Find where the given text appears and provide that cell's center as (x, y) coordinate. 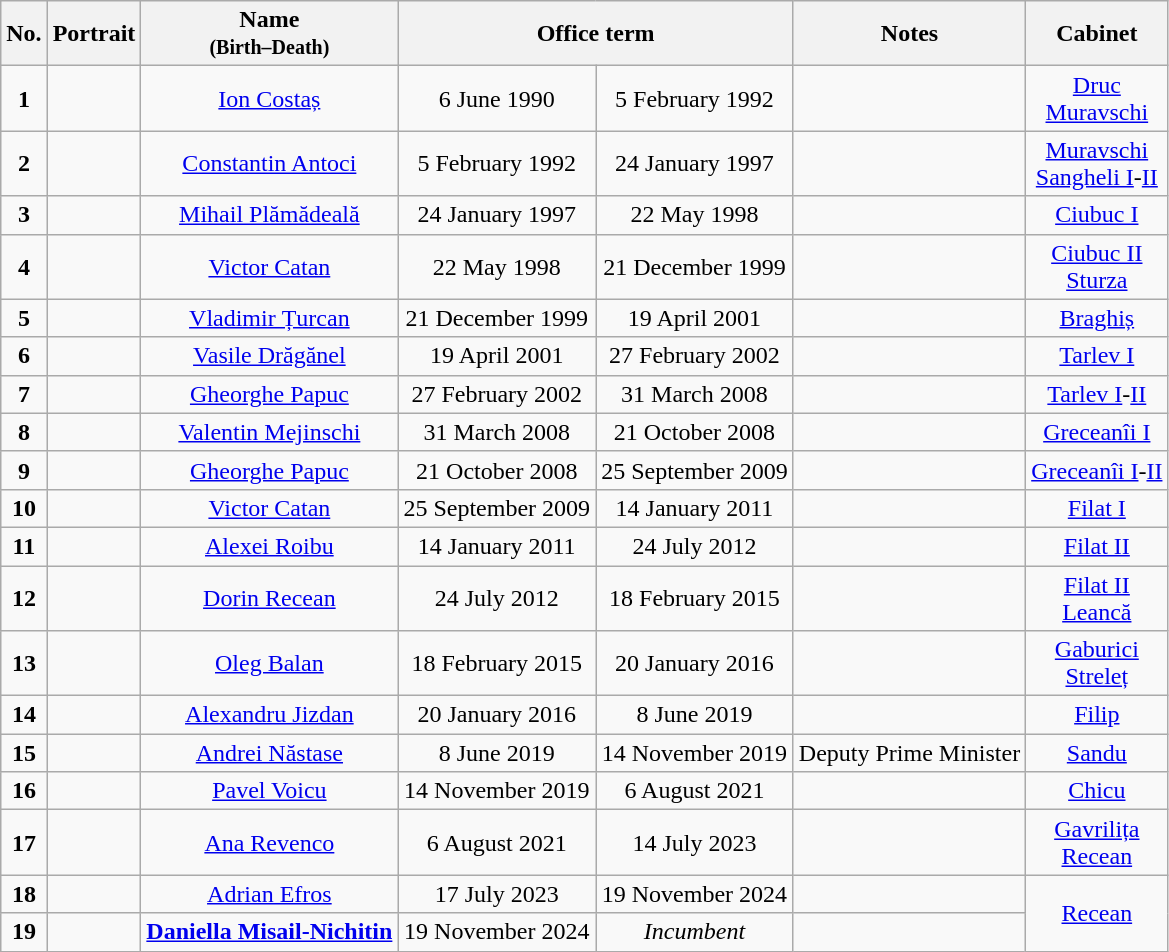
Greceanîi I-II (1097, 470)
15 (24, 753)
Recean (1097, 913)
Filat I (1097, 508)
12 (24, 598)
No. (24, 34)
Pavel Voicu (270, 791)
16 (24, 791)
2 (24, 164)
14 (24, 715)
19 (24, 932)
GavrilițaRecean (1097, 842)
Vladimir Țurcan (270, 318)
9 (24, 470)
Tarlev I-II (1097, 394)
6 June 1990 (497, 98)
1 (24, 98)
5 (24, 318)
Braghiș (1097, 318)
Cabinet (1097, 34)
Mihail Plămădeală (270, 215)
DrucMuravschi (1097, 98)
Incumbent (695, 932)
Ana Revenco (270, 842)
Office term (596, 34)
6 (24, 356)
14 July 2023 (695, 842)
Chicu (1097, 791)
Alexandru Jizdan (270, 715)
Ciubuc I (1097, 215)
MuravschiSangheli I-II (1097, 164)
8 (24, 432)
Deputy Prime Minister (909, 753)
Daniella Misail-Nichitin (270, 932)
4 (24, 266)
Oleg Balan (270, 664)
Name(Birth–Death) (270, 34)
18 (24, 894)
10 (24, 508)
7 (24, 394)
Filip (1097, 715)
17 July 2023 (497, 894)
Filat IILeancă (1097, 598)
Greceanîi I (1097, 432)
Valentin Mejinschi (270, 432)
Sandu (1097, 753)
Andrei Năstase (270, 753)
Portrait (94, 34)
Notes (909, 34)
Alexei Roibu (270, 546)
Filat II (1097, 546)
11 (24, 546)
Tarlev I (1097, 356)
3 (24, 215)
Dorin Recean (270, 598)
17 (24, 842)
Adrian Efros (270, 894)
Ion Costaș (270, 98)
Constantin Antoci (270, 164)
Ciubuc IISturza (1097, 266)
13 (24, 664)
GaburiciStreleț (1097, 664)
Vasile Drăgănel (270, 356)
